Determine the (x, y) coordinate at the center of the cell enclosing the given text.  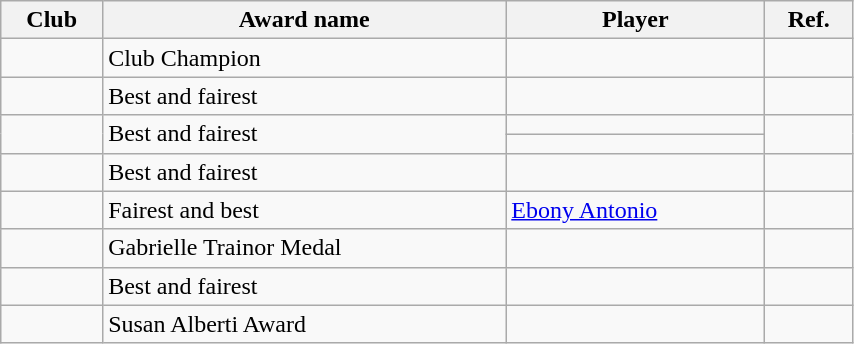
Club (52, 20)
Susan Alberti Award (304, 324)
Player (636, 20)
Ref. (809, 20)
Fairest and best (304, 210)
Club Champion (304, 58)
Ebony Antonio (636, 210)
Award name (304, 20)
Gabrielle Trainor Medal (304, 248)
